Return the (X, Y) coordinate for the center point of the cell that contains the specified text.  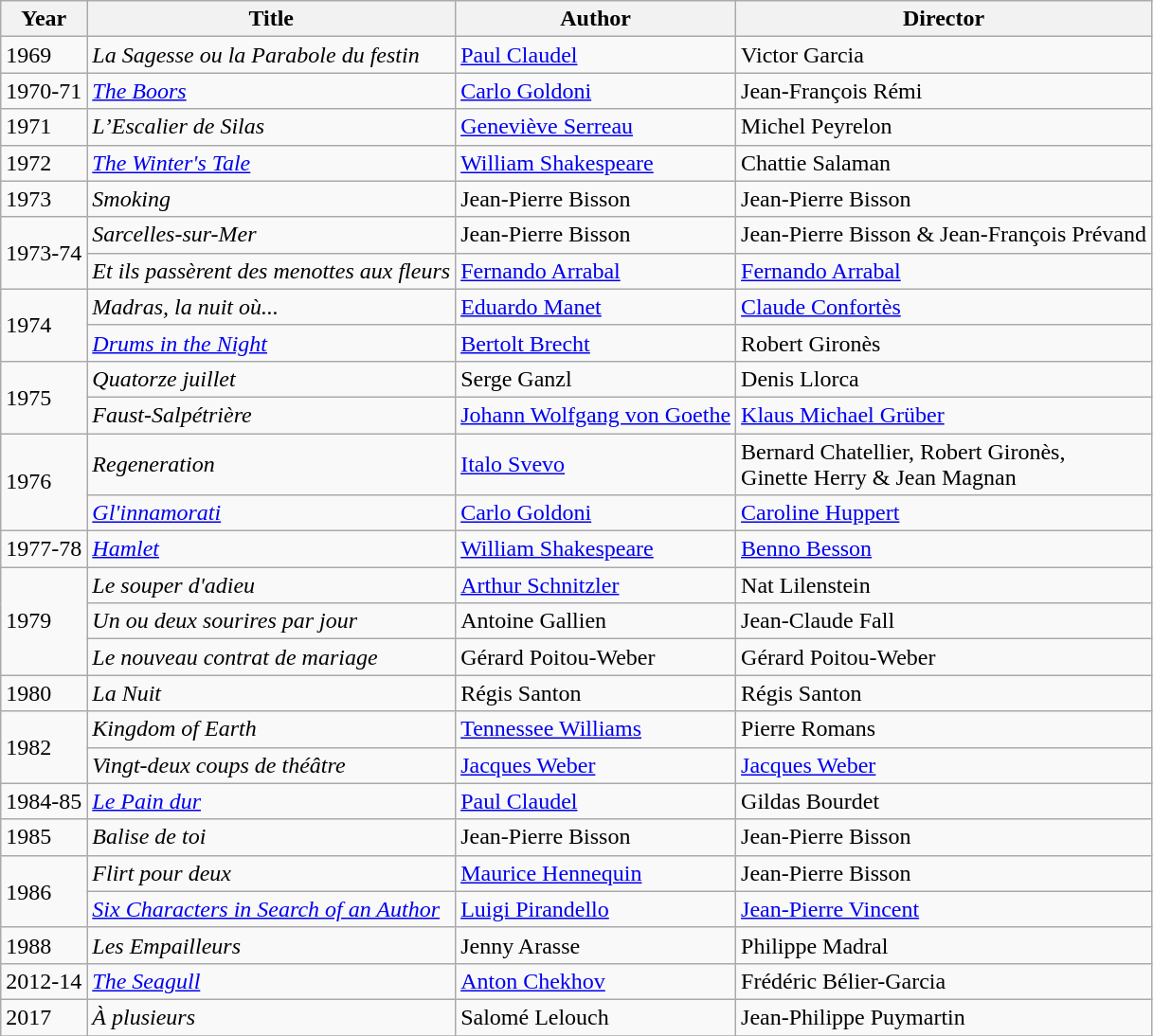
Gl'innamorati (271, 513)
1980 (44, 693)
1972 (44, 163)
1974 (44, 325)
Antoine Gallien (596, 621)
Robert Gironès (944, 343)
Jean-Pierre Bisson & Jean-François Prévand (944, 235)
1973-74 (44, 253)
1986 (44, 891)
Pierre Romans (944, 729)
Tennessee Williams (596, 729)
1982 (44, 747)
Smoking (271, 199)
Chattie Salaman (944, 163)
Et ils passèrent des menottes aux fleurs (271, 271)
Jean-Claude Fall (944, 621)
L’Escalier de Silas (271, 127)
Un ou deux sourires par jour (271, 621)
Drums in the Night (271, 343)
Geneviève Serreau (596, 127)
Faust-Salpétrière (271, 415)
Title (271, 19)
Year (44, 19)
2012-14 (44, 981)
Le souper d'adieu (271, 585)
1979 (44, 621)
Philippe Madral (944, 945)
1969 (44, 55)
Claude Confortès (944, 307)
Nat Lilenstein (944, 585)
1988 (44, 945)
Victor Garcia (944, 55)
Madras, la nuit où... (271, 307)
Bernard Chatellier, Robert Gironès, Ginette Herry & Jean Magnan (944, 464)
Jean-François Rémi (944, 91)
Italo Svevo (596, 464)
Author (596, 19)
Director (944, 19)
Six Characters in Search of an Author (271, 909)
Vingt-deux coups de théâtre (271, 765)
Michel Peyrelon (944, 127)
Gildas Bourdet (944, 801)
Caroline Huppert (944, 513)
The Seagull (271, 981)
Balise de toi (271, 837)
Eduardo Manet (596, 307)
Sarcelles-sur-Mer (271, 235)
The Boors (271, 91)
Maurice Hennequin (596, 873)
1984-85 (44, 801)
1985 (44, 837)
Johann Wolfgang von Goethe (596, 415)
1973 (44, 199)
Luigi Pirandello (596, 909)
Frédéric Bélier-Garcia (944, 981)
Les Empailleurs (271, 945)
Jean-Philippe Puymartin (944, 1017)
The Winter's Tale (271, 163)
À plusieurs (271, 1017)
Salomé Lelouch (596, 1017)
Benno Besson (944, 549)
Klaus Michael Grüber (944, 415)
1971 (44, 127)
La Sagesse ou la Parabole du festin (271, 55)
Kingdom of Earth (271, 729)
Jenny Arasse (596, 945)
Anton Chekhov (596, 981)
Flirt pour deux (271, 873)
1970-71 (44, 91)
Denis Llorca (944, 379)
2017 (44, 1017)
Le Pain dur (271, 801)
Regeneration (271, 464)
Jean-Pierre Vincent (944, 909)
La Nuit (271, 693)
Arthur Schnitzler (596, 585)
Bertolt Brecht (596, 343)
Hamlet (271, 549)
Serge Ganzl (596, 379)
Le nouveau contrat de mariage (271, 657)
1977-78 (44, 549)
Quatorze juillet (271, 379)
1975 (44, 397)
1976 (44, 483)
